Provide the [x, y] coordinate of the cell's center where the given text is located.  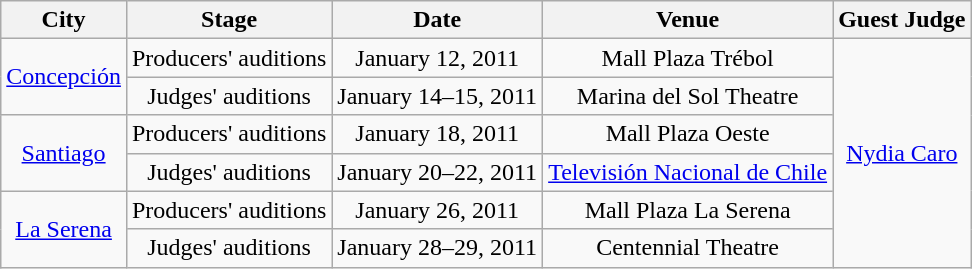
January 18, 2011 [438, 134]
Mall Plaza Trébol [688, 58]
January 12, 2011 [438, 58]
Santiago [64, 153]
Stage [228, 20]
Guest Judge [902, 20]
Venue [688, 20]
Mall Plaza Oeste [688, 134]
January 14–15, 2011 [438, 96]
January 28–29, 2011 [438, 248]
Mall Plaza La Serena [688, 210]
Marina del Sol Theatre [688, 96]
Centennial Theatre [688, 248]
Concepción [64, 77]
Nydia Caro [902, 153]
January 20–22, 2011 [438, 172]
La Serena [64, 229]
Date [438, 20]
Televisión Nacional de Chile [688, 172]
City [64, 20]
January 26, 2011 [438, 210]
